Capture the cell that displays the provided text and extract its (X, Y) central coordinate. 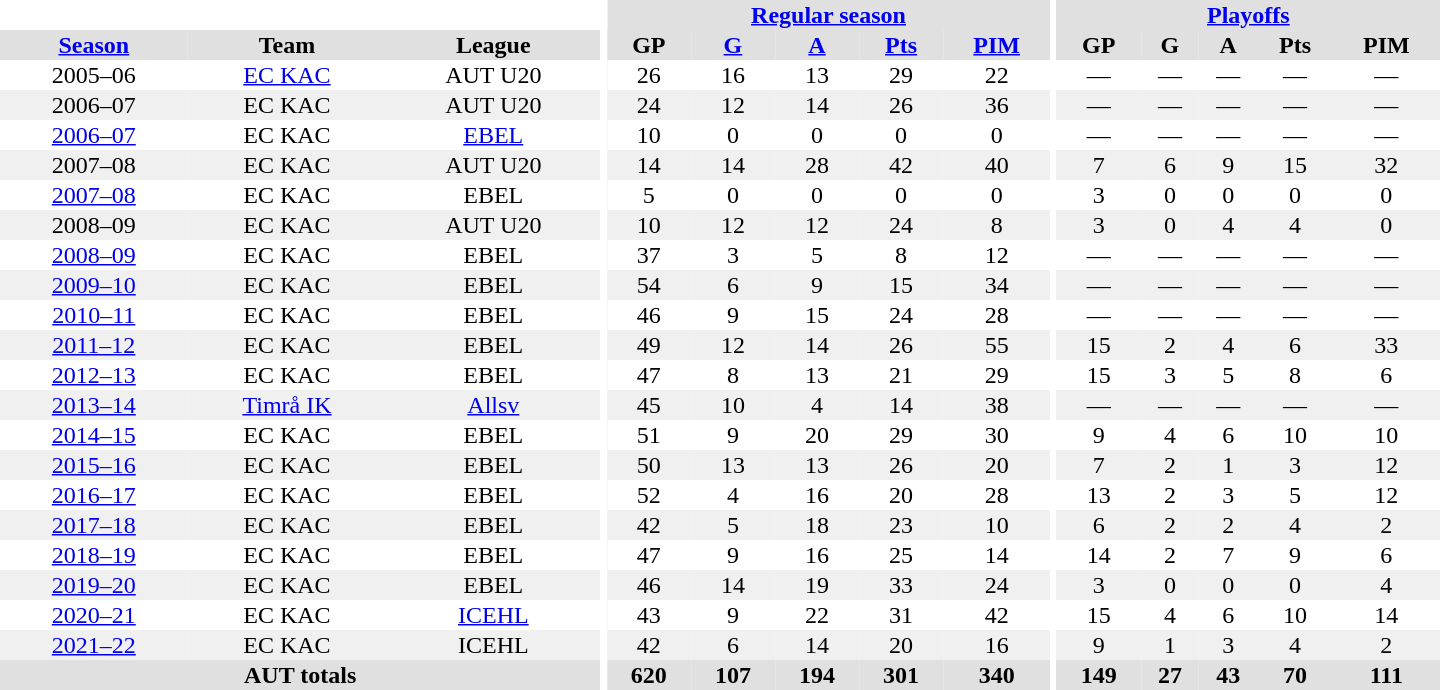
AUT totals (300, 675)
111 (1386, 675)
70 (1294, 675)
38 (996, 405)
2020–21 (94, 615)
2017–18 (94, 525)
2013–14 (94, 405)
34 (996, 285)
25 (901, 555)
620 (649, 675)
Playoffs (1248, 15)
54 (649, 285)
52 (649, 495)
23 (901, 525)
2011–12 (94, 345)
49 (649, 345)
2014–15 (94, 435)
2021–22 (94, 645)
50 (649, 465)
40 (996, 165)
2012–13 (94, 375)
Team (288, 45)
31 (901, 615)
30 (996, 435)
45 (649, 405)
Regular season (828, 15)
18 (817, 525)
19 (817, 585)
107 (733, 675)
55 (996, 345)
37 (649, 255)
2009–10 (94, 285)
21 (901, 375)
149 (1099, 675)
32 (1386, 165)
194 (817, 675)
League (493, 45)
51 (649, 435)
Allsv (493, 405)
Timrå IK (288, 405)
2010–11 (94, 315)
2015–16 (94, 465)
2019–20 (94, 585)
2016–17 (94, 495)
36 (996, 105)
301 (901, 675)
2005–06 (94, 75)
2018–19 (94, 555)
Season (94, 45)
340 (996, 675)
27 (1170, 675)
